Provide the (X, Y) coordinate of the cell's center where the given text is located.  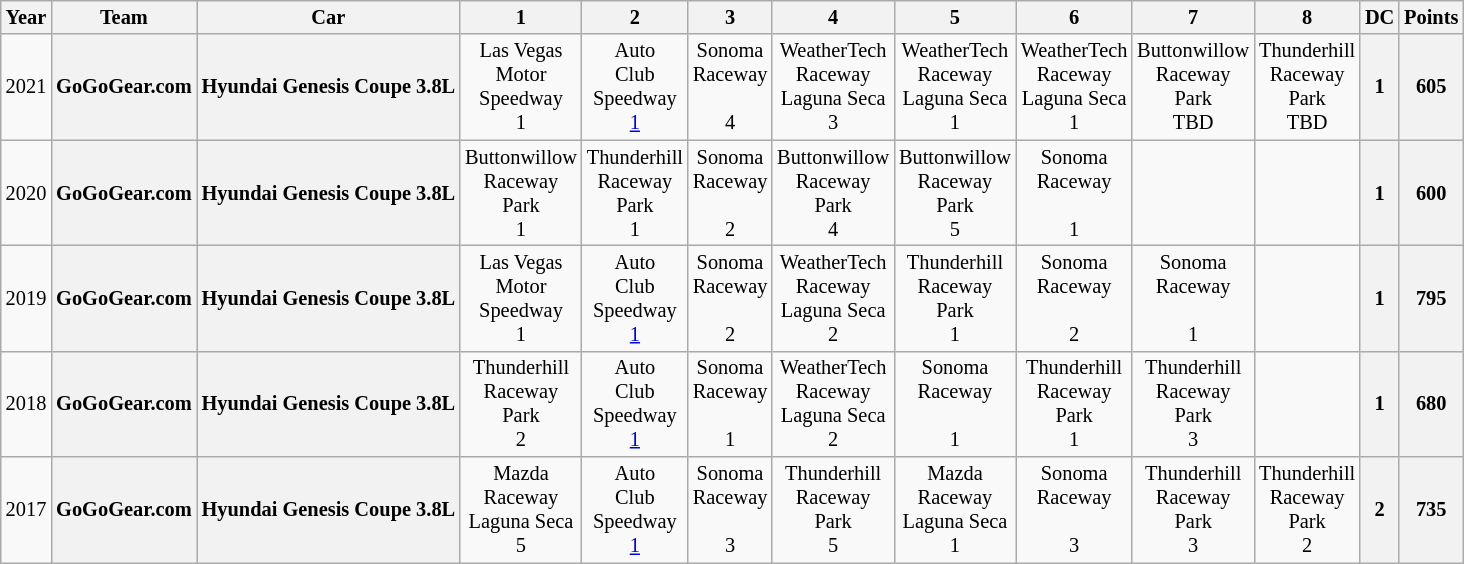
Team (124, 17)
3 (730, 17)
2019 (26, 298)
600 (1431, 193)
2018 (26, 404)
WeatherTechRacewayLaguna Seca3 (833, 87)
Year (26, 17)
Car (328, 17)
2021 (26, 87)
ButtonwillowRacewayPark4 (833, 193)
6 (1074, 17)
8 (1307, 17)
ButtonwillowRacewayPark1 (521, 193)
2017 (26, 510)
680 (1431, 404)
5 (955, 17)
Points (1431, 17)
ThunderhillRacewayPark5 (833, 510)
MazdaRacewayLaguna Seca1 (955, 510)
ButtonwillowRacewayPark5 (955, 193)
4 (833, 17)
ButtonwillowRacewayParkTBD (1193, 87)
795 (1431, 298)
MazdaRacewayLaguna Seca5 (521, 510)
DC (1380, 17)
7 (1193, 17)
ThunderhillRacewayParkTBD (1307, 87)
2020 (26, 193)
735 (1431, 510)
605 (1431, 87)
SonomaRaceway4 (730, 87)
